Search for the cell housing the specified text and yield its (x, y) center coordinate. 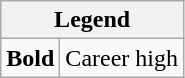
Career high (122, 58)
Legend (92, 20)
Bold (30, 58)
